Return the [x, y] coordinate for the center point of the cell that contains the specified text.  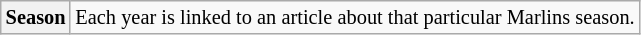
Season [36, 17]
Each year is linked to an article about that particular Marlins season. [354, 17]
